Detect which cell encompasses the target text, then output its [X, Y] center coordinate. 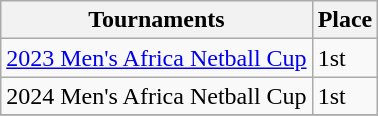
2023 Men's Africa Netball Cup [156, 58]
2024 Men's Africa Netball Cup [156, 96]
Tournaments [156, 20]
Place [345, 20]
